Capture the cell that displays the provided text and extract its (X, Y) central coordinate. 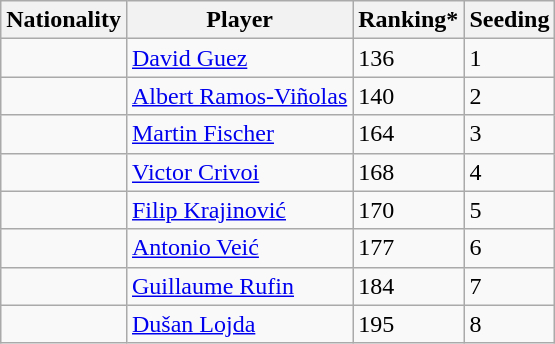
3 (510, 134)
140 (408, 96)
177 (408, 248)
2 (510, 96)
Seeding (510, 20)
Ranking* (408, 20)
1 (510, 58)
Player (239, 20)
Antonio Veić (239, 248)
195 (408, 324)
Nationality (64, 20)
168 (408, 172)
5 (510, 210)
164 (408, 134)
Dušan Lojda (239, 324)
Victor Crivoi (239, 172)
Filip Krajinović (239, 210)
4 (510, 172)
7 (510, 286)
136 (408, 58)
184 (408, 286)
Guillaume Rufin (239, 286)
Albert Ramos-Viñolas (239, 96)
David Guez (239, 58)
170 (408, 210)
6 (510, 248)
8 (510, 324)
Martin Fischer (239, 134)
